For the text-containing cell, return its midpoint in (X, Y) coordinate format. 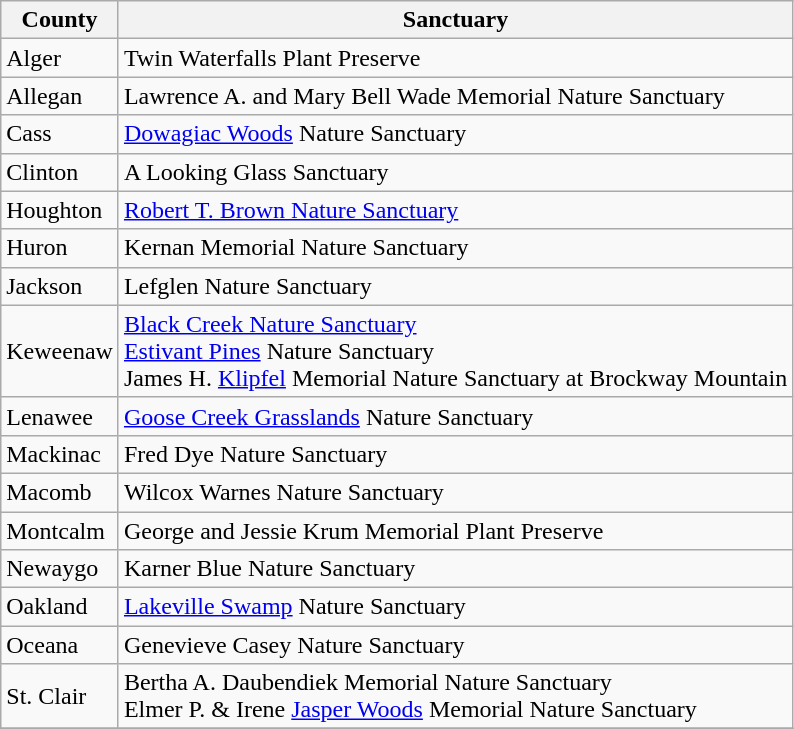
Montcalm (60, 531)
Goose Creek Grasslands Nature Sanctuary (455, 416)
George and Jessie Krum Memorial Plant Preserve (455, 531)
Houghton (60, 210)
Robert T. Brown Nature Sanctuary (455, 210)
Macomb (60, 492)
Mackinac (60, 454)
Newaygo (60, 569)
Kernan Memorial Nature Sanctuary (455, 248)
Black Creek Nature SanctuaryEstivant Pines Nature SanctuaryJames H. Klipfel Memorial Nature Sanctuary at Brockway Mountain (455, 351)
Dowagiac Woods Nature Sanctuary (455, 134)
Genevieve Casey Nature Sanctuary (455, 645)
Huron (60, 248)
Allegan (60, 96)
Bertha A. Daubendiek Memorial Nature SanctuaryElmer P. & Irene Jasper Woods Memorial Nature Sanctuary (455, 696)
Karner Blue Nature Sanctuary (455, 569)
Lefglen Nature Sanctuary (455, 286)
Jackson (60, 286)
Keweenaw (60, 351)
Clinton (60, 172)
St. Clair (60, 696)
Lakeville Swamp Nature Sanctuary (455, 607)
Twin Waterfalls Plant Preserve (455, 58)
A Looking Glass Sanctuary (455, 172)
Alger (60, 58)
Fred Dye Nature Sanctuary (455, 454)
Sanctuary (455, 20)
Wilcox Warnes Nature Sanctuary (455, 492)
Cass (60, 134)
Lenawee (60, 416)
Lawrence A. and Mary Bell Wade Memorial Nature Sanctuary (455, 96)
County (60, 20)
Oakland (60, 607)
Oceana (60, 645)
